From the cell containing the given text, extract its center point as [X, Y] coordinate. 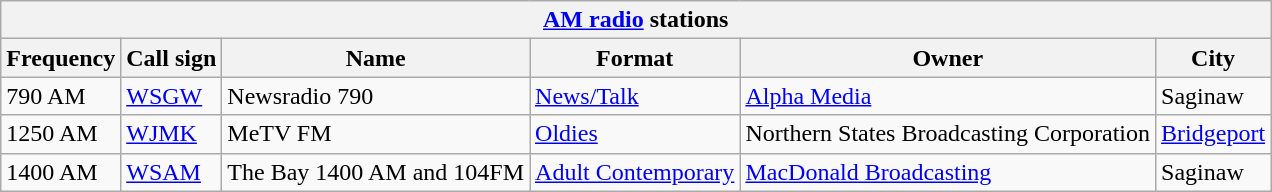
WSAM [172, 172]
Newsradio 790 [376, 96]
AM radio stations [636, 20]
Call sign [172, 58]
790 AM [61, 96]
The Bay 1400 AM and 104FM [376, 172]
Oldies [635, 134]
Northern States Broadcasting Corporation [948, 134]
Name [376, 58]
Bridgeport [1214, 134]
1250 AM [61, 134]
Owner [948, 58]
Alpha Media [948, 96]
MacDonald Broadcasting [948, 172]
Adult Contemporary [635, 172]
Frequency [61, 58]
Format [635, 58]
City [1214, 58]
WJMK [172, 134]
WSGW [172, 96]
MeTV FM [376, 134]
1400 AM [61, 172]
News/Talk [635, 96]
